Return the [X, Y] coordinate for the center point of the cell that contains the specified text.  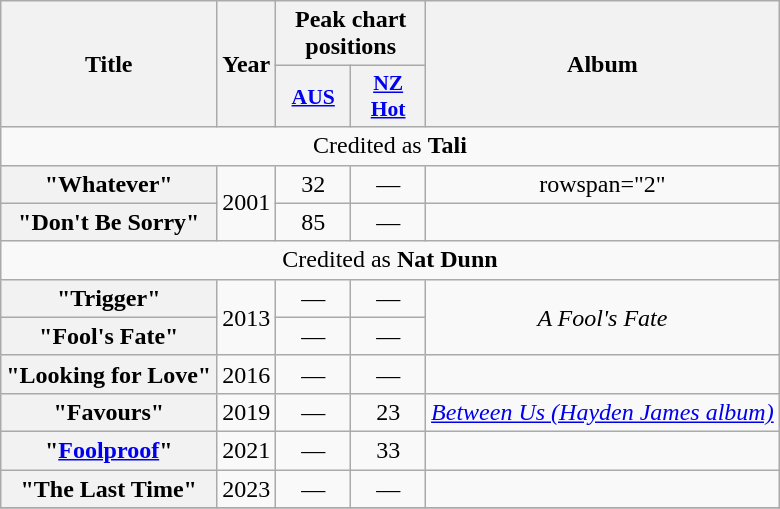
AUS [314, 96]
"Don't Be Sorry" [109, 222]
Year [246, 64]
Peak chart positions [351, 34]
2023 [246, 489]
rowspan="2" [603, 184]
Credited as Tali [390, 146]
"Whatever" [109, 184]
32 [314, 184]
NZHot [388, 96]
2001 [246, 203]
"Trigger" [109, 298]
2013 [246, 317]
85 [314, 222]
Title [109, 64]
Between Us (Hayden James album) [603, 412]
2016 [246, 374]
2021 [246, 450]
"Fool's Fate" [109, 336]
Album [603, 64]
A Fool's Fate [603, 317]
"Favours" [109, 412]
23 [388, 412]
Credited as Nat Dunn [390, 260]
2019 [246, 412]
"Looking for Love" [109, 374]
"The Last Time" [109, 489]
"Foolproof" [109, 450]
33 [388, 450]
